From the cell containing the given text, extract its center point as (x, y) coordinate. 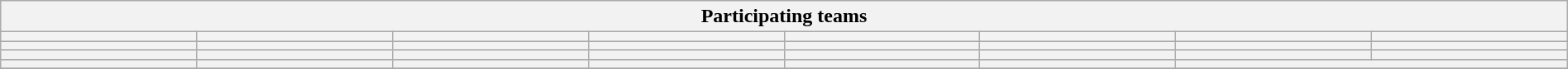
Participating teams (784, 16)
